Provide the (X, Y) coordinate of the cell's center where the given text is located.  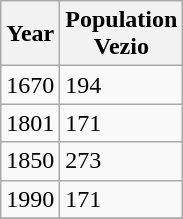
Year (30, 34)
273 (122, 161)
194 (122, 85)
1850 (30, 161)
1801 (30, 123)
1990 (30, 199)
1670 (30, 85)
Population Vezio (122, 34)
